Search for the cell housing the specified text and yield its (X, Y) center coordinate. 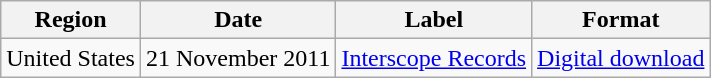
Label (434, 20)
21 November 2011 (238, 58)
United States (71, 58)
Region (71, 20)
Format (621, 20)
Interscope Records (434, 58)
Digital download (621, 58)
Date (238, 20)
